Find where the given text appears and provide that cell's center as [x, y] coordinate. 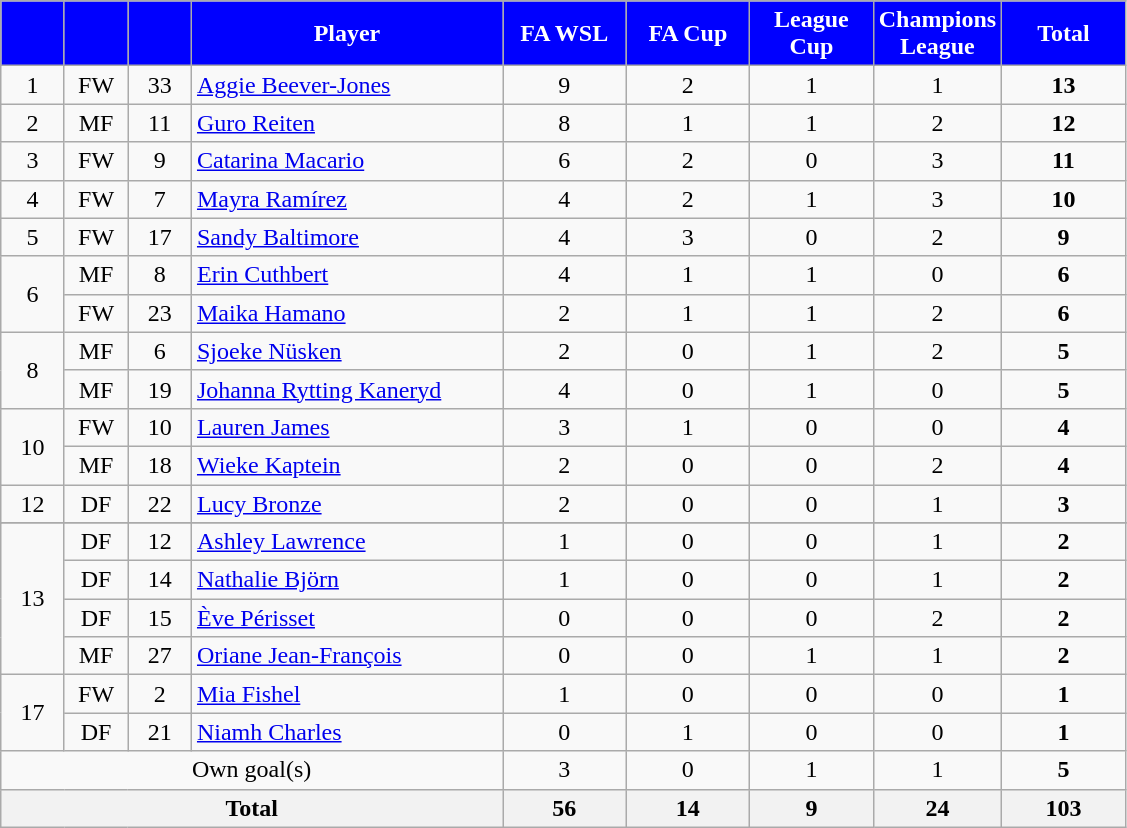
Nathalie Björn [346, 580]
Catarina Macario [346, 161]
Ashley Lawrence [346, 542]
Lucy Bronze [346, 503]
103 [1064, 808]
15 [160, 618]
21 [160, 732]
23 [160, 313]
Lauren James [346, 427]
FA Cup [688, 34]
27 [160, 656]
Aggie Beever-Jones [346, 85]
Player [346, 34]
League Cup [812, 34]
7 [160, 199]
Wieke Kaptein [346, 465]
Johanna Rytting Kaneryd [346, 389]
Niamh Charles [346, 732]
22 [160, 503]
33 [160, 85]
18 [160, 465]
Guro Reiten [346, 123]
Champions League [937, 34]
24 [937, 808]
FA WSL [564, 34]
Erin Cuthbert [346, 275]
Oriane Jean-François [346, 656]
Sandy Baltimore [346, 237]
56 [564, 808]
Mia Fishel [346, 694]
Own goal(s) [252, 770]
Sjoeke Nüsken [346, 351]
19 [160, 389]
Maika Hamano [346, 313]
Mayra Ramírez [346, 199]
Ève Périsset [346, 618]
